Determine the (x, y) coordinate at the center of the cell enclosing the given text.  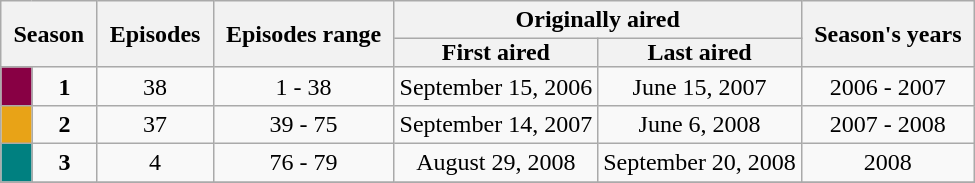
Last aired (700, 53)
August 29, 2008 (496, 162)
3 (64, 162)
Originally aired (598, 20)
39 - 75 (304, 124)
September 20, 2008 (700, 162)
September 15, 2006 (496, 86)
2007 - 2008 (888, 124)
1 (64, 86)
37 (155, 124)
1 - 38 (304, 86)
Episodes range (304, 34)
September 14, 2007 (496, 124)
Season (49, 34)
Season's years (888, 34)
June 15, 2007 (700, 86)
Episodes (155, 34)
2006 - 2007 (888, 86)
4 (155, 162)
First aired (496, 53)
2 (64, 124)
76 - 79 (304, 162)
June 6, 2008 (700, 124)
2008 (888, 162)
38 (155, 86)
